Provide the [X, Y] coordinate of the cell's center where the given text is located.  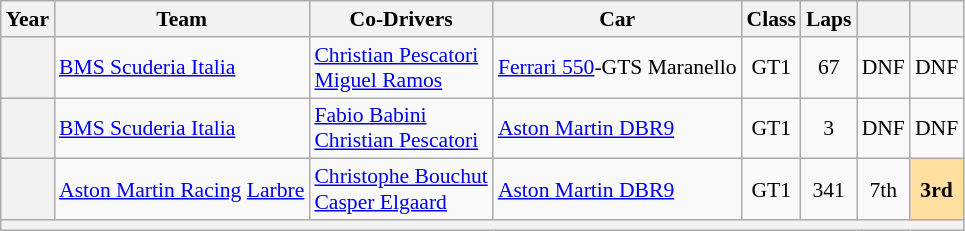
Christian Pescatori Miguel Ramos [400, 68]
7th [884, 190]
Fabio Babini Christian Pescatori [400, 128]
Ferrari 550-GTS Maranello [618, 68]
Christophe Bouchut Casper Elgaard [400, 190]
341 [829, 190]
Co-Drivers [400, 19]
Aston Martin Racing Larbre [182, 190]
Class [772, 19]
Laps [829, 19]
Team [182, 19]
67 [829, 68]
3 [829, 128]
3rd [936, 190]
Year [28, 19]
Car [618, 19]
